Return the [x, y] coordinate for the center point of the cell that contains the specified text.  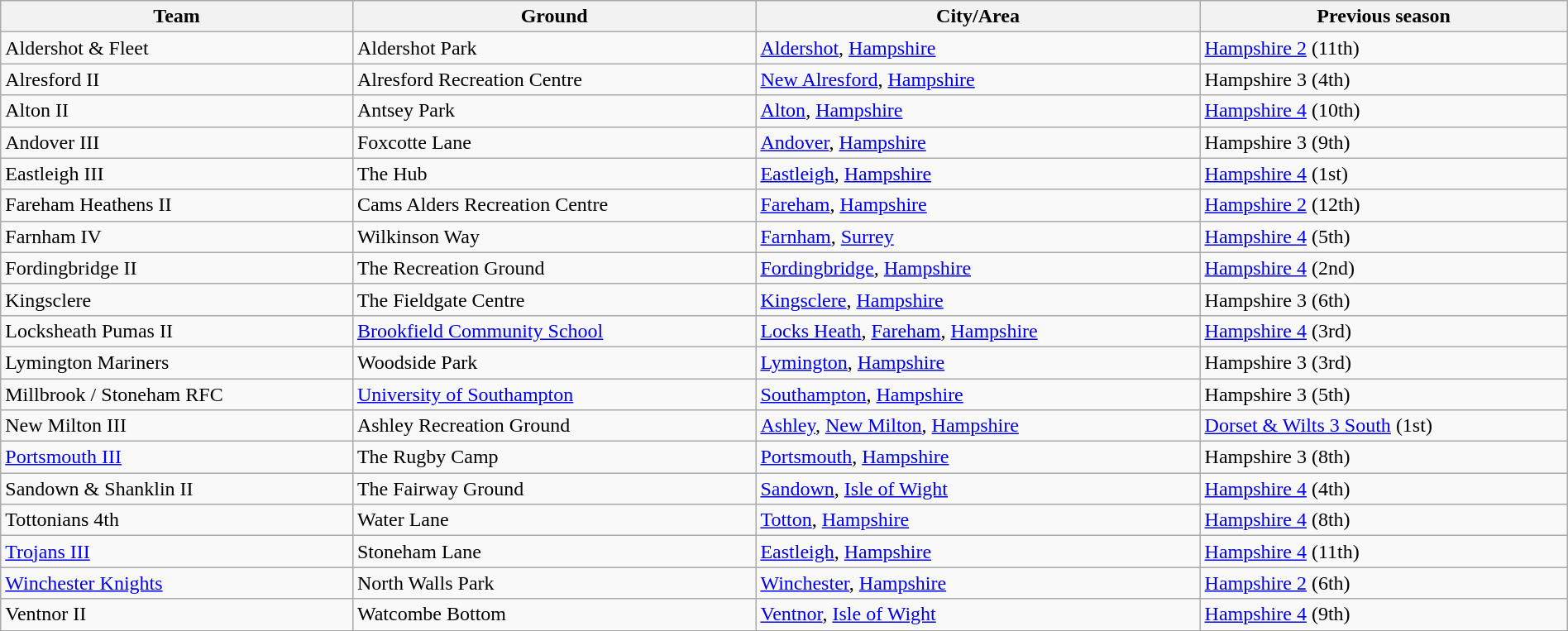
Water Lane [554, 520]
The Rugby Camp [554, 457]
Fareham, Hampshire [978, 205]
Ventnor II [177, 614]
The Fairway Ground [554, 489]
Hampshire 4 (9th) [1384, 614]
Farnham IV [177, 237]
Lymington Mariners [177, 362]
Andover, Hampshire [978, 142]
Hampshire 4 (2nd) [1384, 268]
Hampshire 4 (5th) [1384, 237]
Fareham Heathens II [177, 205]
Cams Alders Recreation Centre [554, 205]
Aldershot, Hampshire [978, 48]
Lymington, Hampshire [978, 362]
Ashley Recreation Ground [554, 426]
Team [177, 17]
Totton, Hampshire [978, 520]
Watcombe Bottom [554, 614]
Ground [554, 17]
Hampshire 3 (4th) [1384, 79]
Sandown, Isle of Wight [978, 489]
Alton II [177, 111]
Hampshire 4 (4th) [1384, 489]
Trojans III [177, 552]
Hampshire 4 (3rd) [1384, 331]
New Milton III [177, 426]
Alresford Recreation Centre [554, 79]
Fordingbridge, Hampshire [978, 268]
North Walls Park [554, 583]
Millbrook / Stoneham RFC [177, 394]
Hampshire 4 (10th) [1384, 111]
Hampshire 3 (8th) [1384, 457]
Locks Heath, Fareham, Hampshire [978, 331]
Hampshire 2 (6th) [1384, 583]
Aldershot Park [554, 48]
Hampshire 3 (5th) [1384, 394]
Hampshire 3 (3rd) [1384, 362]
University of Southampton [554, 394]
Hampshire 2 (12th) [1384, 205]
Woodside Park [554, 362]
Andover III [177, 142]
Hampshire 3 (6th) [1384, 299]
Hampshire 3 (9th) [1384, 142]
Kingsclere [177, 299]
Kingsclere, Hampshire [978, 299]
Ventnor, Isle of Wight [978, 614]
Antsey Park [554, 111]
Dorset & Wilts 3 South (1st) [1384, 426]
City/Area [978, 17]
Tottonians 4th [177, 520]
Hampshire 4 (8th) [1384, 520]
Portsmouth III [177, 457]
Hampshire 4 (11th) [1384, 552]
Wilkinson Way [554, 237]
The Fieldgate Centre [554, 299]
Aldershot & Fleet [177, 48]
Alresford II [177, 79]
Hampshire 2 (11th) [1384, 48]
The Recreation Ground [554, 268]
Southampton, Hampshire [978, 394]
Portsmouth, Hampshire [978, 457]
Ashley, New Milton, Hampshire [978, 426]
Eastleigh III [177, 174]
Farnham, Surrey [978, 237]
Sandown & Shanklin II [177, 489]
The Hub [554, 174]
Brookfield Community School [554, 331]
Previous season [1384, 17]
Winchester, Hampshire [978, 583]
Hampshire 4 (1st) [1384, 174]
Foxcotte Lane [554, 142]
Alton, Hampshire [978, 111]
Stoneham Lane [554, 552]
Winchester Knights [177, 583]
New Alresford, Hampshire [978, 79]
Fordingbridge II [177, 268]
Locksheath Pumas II [177, 331]
